For the text-containing cell, return its midpoint in (x, y) coordinate format. 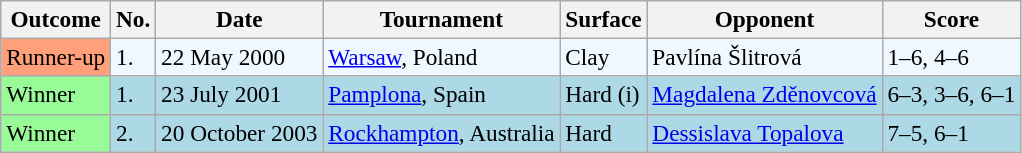
Surface (604, 19)
Runner-up (56, 57)
Dessislava Topalova (764, 133)
Tournament (442, 19)
Warsaw, Poland (442, 57)
Hard (i) (604, 95)
6–3, 3–6, 6–1 (952, 95)
No. (134, 19)
20 October 2003 (240, 133)
2. (134, 133)
Pamplona, Spain (442, 95)
Outcome (56, 19)
Pavlína Šlitrová (764, 57)
7–5, 6–1 (952, 133)
Clay (604, 57)
22 May 2000 (240, 57)
Date (240, 19)
Hard (604, 133)
1–6, 4–6 (952, 57)
Rockhampton, Australia (442, 133)
23 July 2001 (240, 95)
Score (952, 19)
Magdalena Zděnovcová (764, 95)
Opponent (764, 19)
